Search for the cell housing the specified text and yield its [x, y] center coordinate. 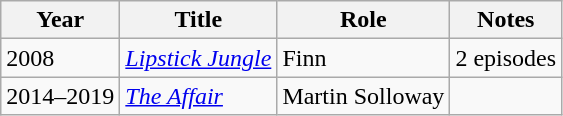
Lipstick Jungle [198, 58]
2014–2019 [60, 96]
Year [60, 20]
Notes [506, 20]
Title [198, 20]
Role [364, 20]
Martin Solloway [364, 96]
2008 [60, 58]
The Affair [198, 96]
Finn [364, 58]
2 episodes [506, 58]
